Detect which cell encompasses the target text, then output its [X, Y] center coordinate. 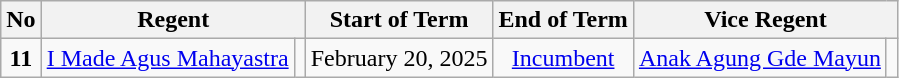
Vice Regent [765, 20]
No [21, 20]
11 [21, 58]
Regent [173, 20]
Start of Term [399, 20]
I Made Agus Mahayastra [168, 58]
Anak Agung Gde Mayun [760, 58]
February 20, 2025 [399, 58]
End of Term [563, 20]
Incumbent [563, 58]
